Identify which cell holds the provided text, then report its (x, y) central coordinate. 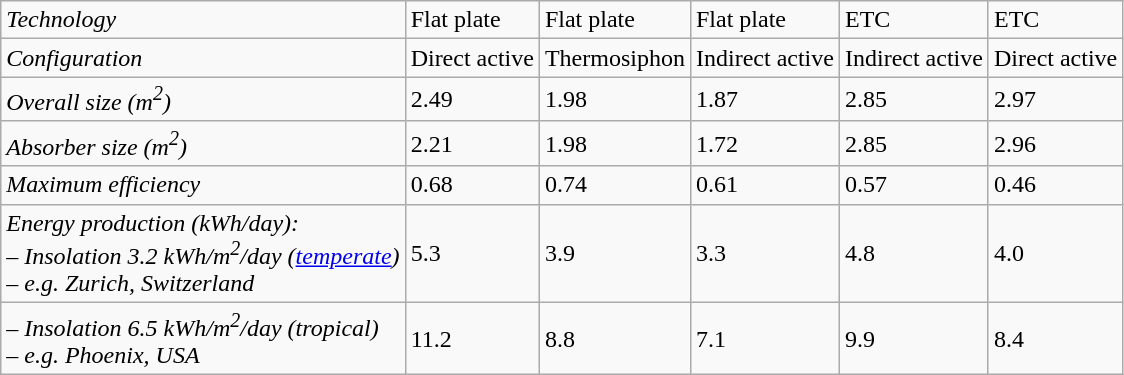
2.21 (472, 144)
2.97 (1055, 100)
9.9 (914, 339)
2.96 (1055, 144)
Maximum efficiency (203, 185)
8.8 (614, 339)
1.72 (764, 144)
Absorber size (m2) (203, 144)
Overall size (m2) (203, 100)
Thermosiphon (614, 58)
0.57 (914, 185)
0.61 (764, 185)
0.68 (472, 185)
5.3 (472, 254)
Energy production (kWh/day): – Insolation 3.2 kWh/m2/day (temperate) – e.g. Zurich, Switzerland (203, 254)
0.46 (1055, 185)
3.9 (614, 254)
4.8 (914, 254)
Configuration (203, 58)
7.1 (764, 339)
3.3 (764, 254)
– Insolation 6.5 kWh/m2/day (tropical) – e.g. Phoenix, USA (203, 339)
Technology (203, 20)
0.74 (614, 185)
1.87 (764, 100)
11.2 (472, 339)
8.4 (1055, 339)
2.49 (472, 100)
4.0 (1055, 254)
